Scan for the cell matching the given text and deliver its (X, Y) coordinate at center. 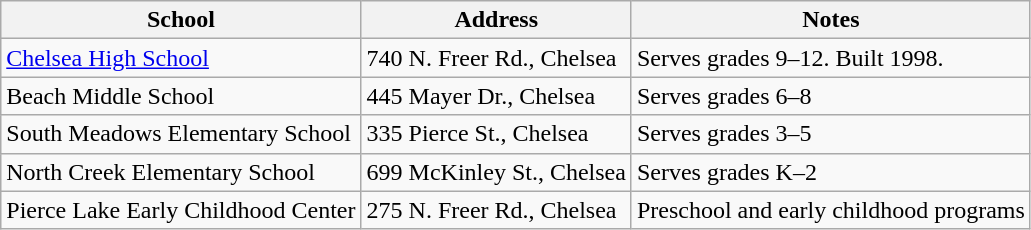
Preschool and early childhood programs (830, 210)
275 N. Freer Rd., Chelsea (496, 210)
740 N. Freer Rd., Chelsea (496, 58)
Serves grades 9–12. Built 1998. (830, 58)
Beach Middle School (181, 96)
School (181, 20)
699 McKinley St., Chelsea (496, 172)
Serves grades K–2 (830, 172)
Notes (830, 20)
Chelsea High School (181, 58)
Serves grades 3–5 (830, 134)
Serves grades 6–8 (830, 96)
Pierce Lake Early Childhood Center (181, 210)
South Meadows Elementary School (181, 134)
335 Pierce St., Chelsea (496, 134)
Address (496, 20)
445 Mayer Dr., Chelsea (496, 96)
North Creek Elementary School (181, 172)
